From the cell containing the given text, extract its center point as [X, Y] coordinate. 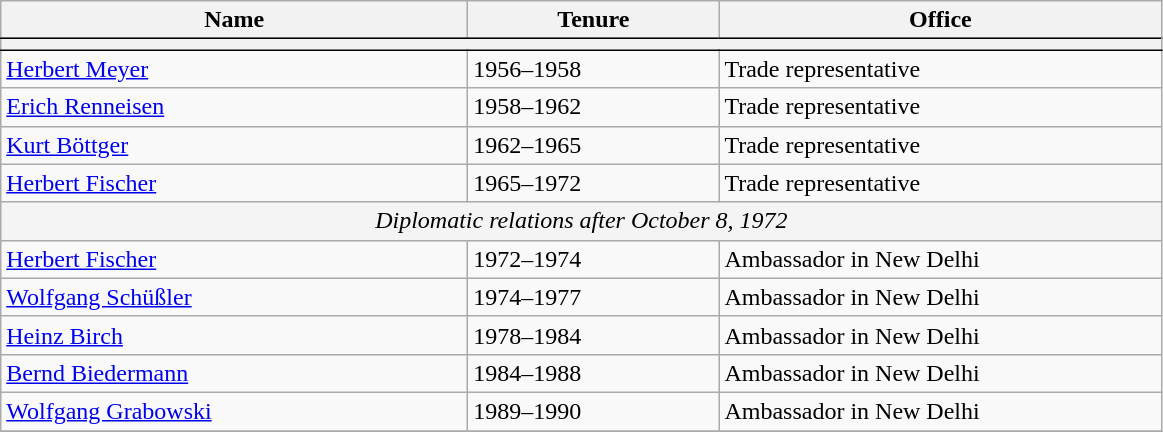
Tenure [594, 20]
1989–1990 [594, 411]
1984–1988 [594, 373]
Heinz Birch [234, 335]
Office [940, 20]
Diplomatic relations after October 8, 1972 [582, 221]
1978–1984 [594, 335]
Name [234, 20]
Wolfgang Schüßler [234, 297]
Herbert Meyer [234, 69]
Bernd Biedermann [234, 373]
1974–1977 [594, 297]
1962–1965 [594, 145]
1956–1958 [594, 69]
Kurt Böttger [234, 145]
1958–1962 [594, 107]
Wolfgang Grabowski [234, 411]
Erich Renneisen [234, 107]
1965–1972 [594, 183]
1972–1974 [594, 259]
